Return [X, Y] of the center of cell containing provided text 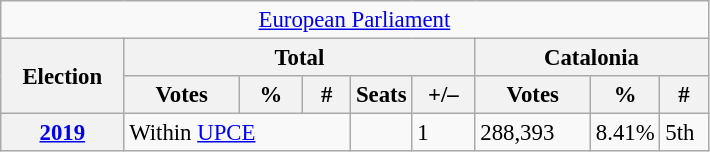
Election [62, 76]
5th [684, 133]
Total [300, 58]
1 [444, 133]
8.41% [626, 133]
2019 [62, 133]
Catalonia [592, 58]
Within UPCE [238, 133]
Seats [382, 95]
+/– [444, 95]
European Parliament [354, 20]
288,393 [533, 133]
